Scan for the cell matching the given text and deliver its (x, y) coordinate at center. 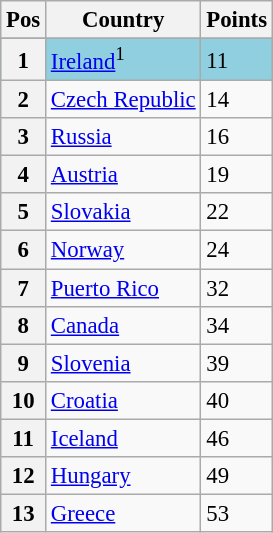
Norway (124, 250)
16 (236, 137)
Country (124, 20)
2 (24, 100)
40 (236, 400)
Austria (124, 175)
39 (236, 363)
Czech Republic (124, 100)
12 (24, 476)
19 (236, 175)
7 (24, 288)
Pos (24, 20)
3 (24, 137)
34 (236, 325)
Points (236, 20)
24 (236, 250)
Slovakia (124, 213)
Ireland1 (124, 60)
Greece (124, 513)
49 (236, 476)
46 (236, 438)
22 (236, 213)
Iceland (124, 438)
Croatia (124, 400)
8 (24, 325)
6 (24, 250)
4 (24, 175)
Russia (124, 137)
9 (24, 363)
Slovenia (124, 363)
13 (24, 513)
14 (236, 100)
32 (236, 288)
5 (24, 213)
1 (24, 60)
10 (24, 400)
Puerto Rico (124, 288)
Canada (124, 325)
Hungary (124, 476)
53 (236, 513)
